Determine the (x, y) coordinate at the center of the cell enclosing the given text.  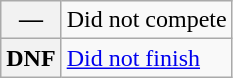
Did not compete (146, 20)
DNF (31, 58)
Did not finish (146, 58)
— (31, 20)
